Find where the given text appears and provide that cell's center as (x, y) coordinate. 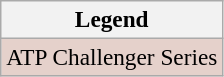
Legend (112, 19)
ATP Challenger Series (112, 57)
